Provide the [x, y] coordinate of the cell's center where the given text is located.  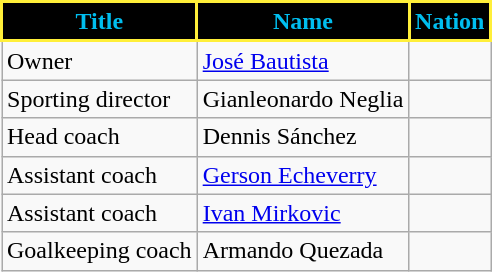
Title [100, 22]
Head coach [100, 137]
José Bautista [303, 60]
Gerson Echeverry [303, 175]
Gianleonardo Neglia [303, 99]
Ivan Mirkovic [303, 213]
Name [303, 22]
Owner [100, 60]
Dennis Sánchez [303, 137]
Nation [450, 22]
Armando Quezada [303, 251]
Goalkeeping coach [100, 251]
Sporting director [100, 99]
